For the text-containing cell, return its midpoint in [x, y] coordinate format. 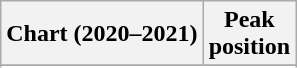
Chart (2020–2021) [102, 34]
Peakposition [249, 34]
